Find where the given text appears and provide that cell's center as [x, y] coordinate. 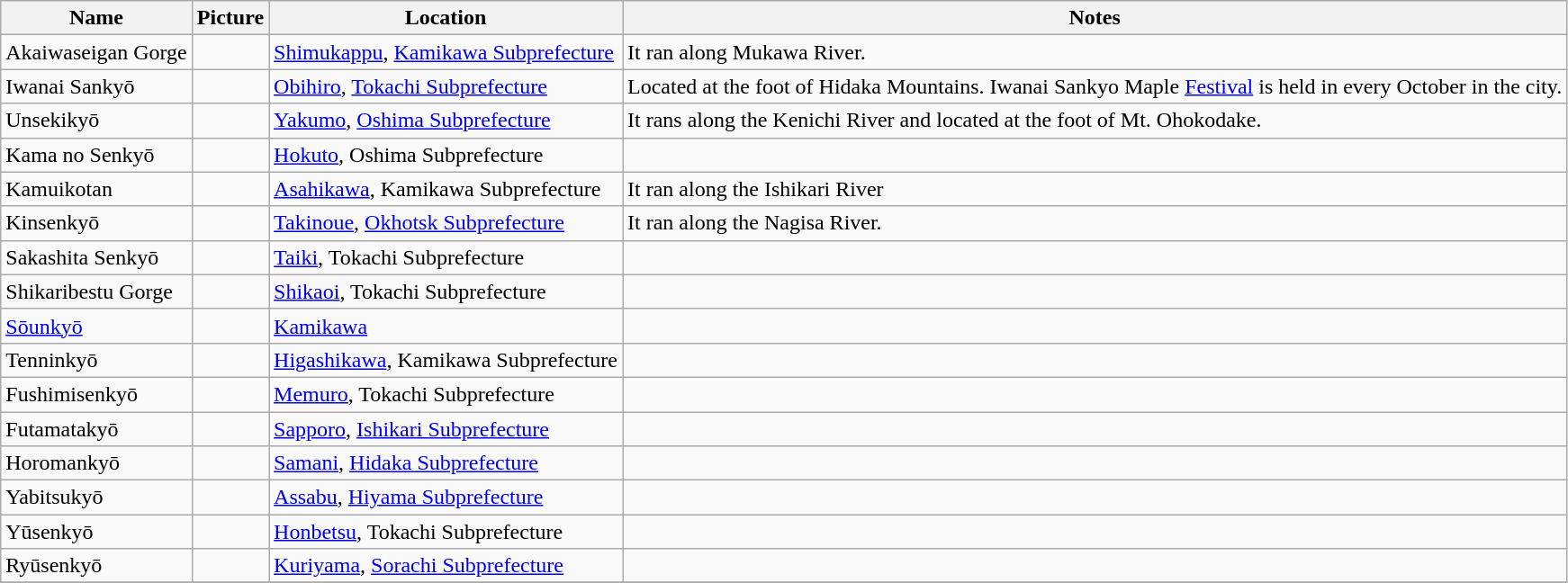
Futamatakyō [97, 429]
Kuriyama, Sorachi Subprefecture [446, 566]
Unsekikyō [97, 121]
Obihiro, Tokachi Subprefecture [446, 86]
Memuro, Tokachi Subprefecture [446, 394]
Iwanai Sankyō [97, 86]
Ryūsenkyō [97, 566]
Tenninkyō [97, 360]
Sōunkyō [97, 326]
Shimukappu, Kamikawa Subprefecture [446, 52]
Notes [1095, 18]
Asahikawa, Kamikawa Subprefecture [446, 189]
Kama no Senkyō [97, 155]
Samani, Hidaka Subprefecture [446, 463]
Shikaribestu Gorge [97, 291]
Takinoue, Okhotsk Subprefecture [446, 223]
Hokuto, Oshima Subprefecture [446, 155]
It rans along the Kenichi River and located at the foot of Mt. Ohokodake. [1095, 121]
Picture [230, 18]
Taiki, Tokachi Subprefecture [446, 257]
Horomankyō [97, 463]
Shikaoi, Tokachi Subprefecture [446, 291]
Location [446, 18]
Kamikawa [446, 326]
It ran along Mukawa River. [1095, 52]
Kamuikotan [97, 189]
Higashikawa, Kamikawa Subprefecture [446, 360]
Honbetsu, Tokachi Subprefecture [446, 532]
Fushimisenkyō [97, 394]
It ran along the Ishikari River [1095, 189]
Assabu, Hiyama Subprefecture [446, 498]
Located at the foot of Hidaka Mountains. Iwanai Sankyo Maple Festival is held in every October in the city. [1095, 86]
Kinsenkyō [97, 223]
Name [97, 18]
Yūsenkyō [97, 532]
Yakumo, Oshima Subprefecture [446, 121]
Akaiwaseigan Gorge [97, 52]
It ran along the Nagisa River. [1095, 223]
Sakashita Senkyō [97, 257]
Yabitsukyō [97, 498]
Sapporo, Ishikari Subprefecture [446, 429]
